Return (X, Y) of the center of cell containing provided text 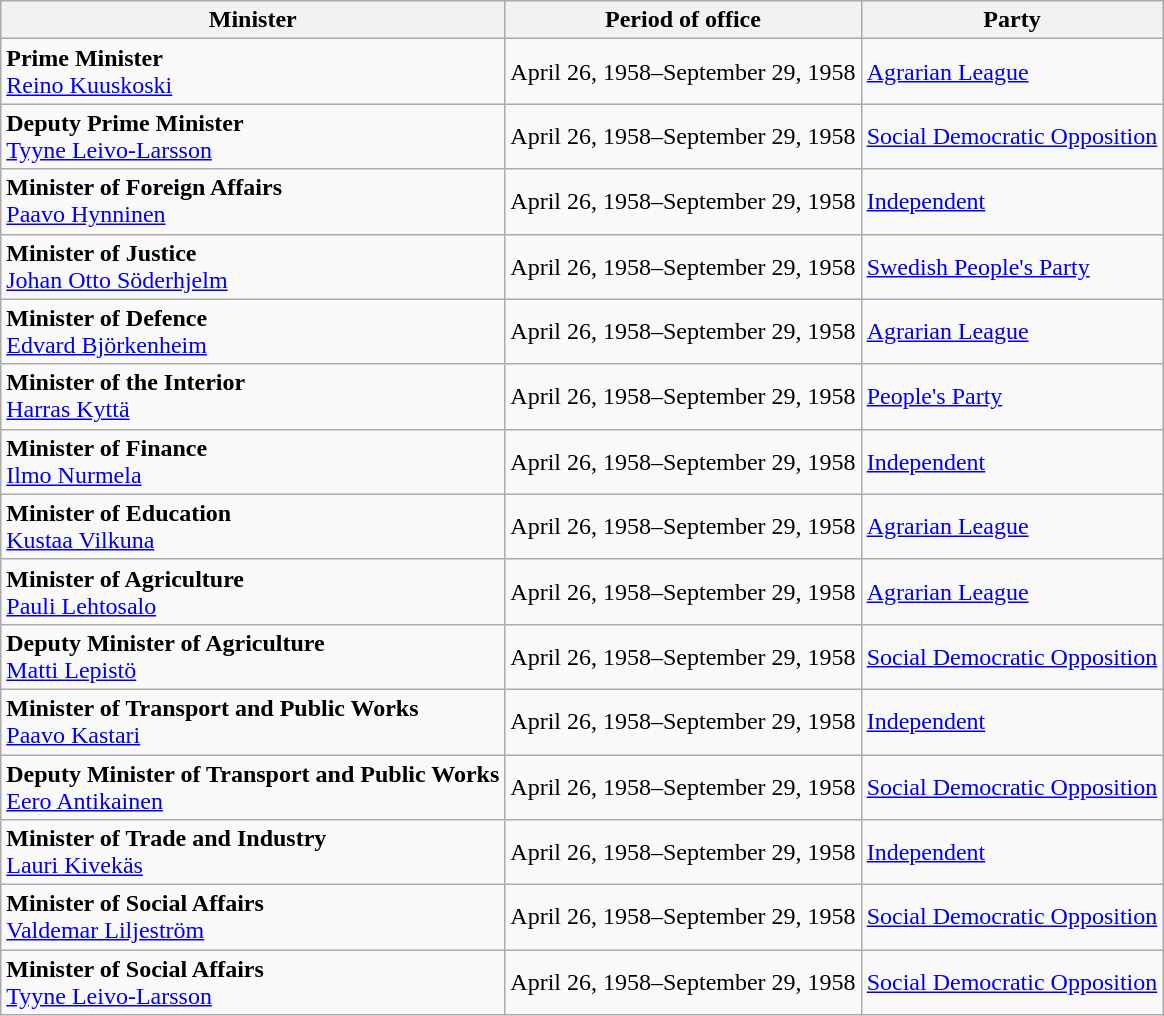
Minister (253, 20)
Swedish People's Party (1012, 266)
Minister of EducationKustaa Vilkuna (253, 526)
Minister of DefenceEdvard Björkenheim (253, 332)
Minister of JusticeJohan Otto Söderhjelm (253, 266)
Deputy Prime MinisterTyyne Leivo-Larsson (253, 136)
Deputy Minister of Transport and Public WorksEero Antikainen (253, 786)
Deputy Minister of AgricultureMatti Lepistö (253, 656)
Minister of Social AffairsTyyne Leivo-Larsson (253, 982)
People's Party (1012, 396)
Minister of Trade and IndustryLauri Kivekäs (253, 852)
Minister of Transport and Public WorksPaavo Kastari (253, 722)
Minister of FinanceIlmo Nurmela (253, 462)
Minister of Social AffairsValdemar Liljeström (253, 918)
Period of office (683, 20)
Minister of Foreign Affairs Paavo Hynninen (253, 202)
Minister of AgriculturePauli Lehtosalo (253, 592)
Prime MinisterReino Kuuskoski (253, 72)
Party (1012, 20)
Minister of the InteriorHarras Kyttä (253, 396)
